Scan for the cell matching the given text and deliver its [X, Y] coordinate at center. 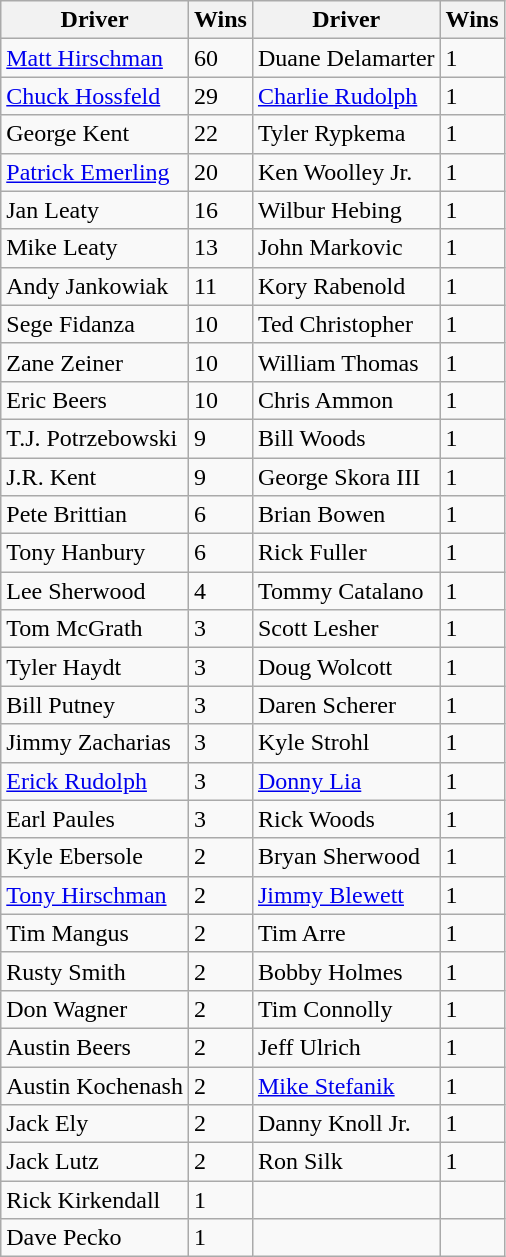
29 [220, 96]
Tony Hanbury [95, 553]
Rick Kirkendall [95, 1200]
Bobby Holmes [346, 971]
T.J. Potrzebowski [95, 438]
Ron Silk [346, 1162]
Don Wagner [95, 1009]
Andy Jankowiak [95, 286]
Tyler Haydt [95, 667]
Chris Ammon [346, 400]
Jack Lutz [95, 1162]
Charlie Rudolph [346, 96]
Patrick Emerling [95, 172]
Jan Leaty [95, 210]
Ken Woolley Jr. [346, 172]
20 [220, 172]
Tommy Catalano [346, 591]
Ted Christopher [346, 324]
60 [220, 58]
Tim Connolly [346, 1009]
George Kent [95, 134]
Zane Zeiner [95, 362]
Rick Fuller [346, 553]
Sege Fidanza [95, 324]
Lee Sherwood [95, 591]
Tony Hirschman [95, 895]
John Markovic [346, 248]
George Skora III [346, 477]
11 [220, 286]
Erick Rudolph [95, 781]
Earl Paules [95, 819]
16 [220, 210]
Wilbur Hebing [346, 210]
Duane Delamarter [346, 58]
Donny Lia [346, 781]
Eric Beers [95, 400]
Tom McGrath [95, 629]
Bill Putney [95, 705]
Mike Stefanik [346, 1085]
4 [220, 591]
Austin Beers [95, 1047]
Kyle Strohl [346, 743]
Jack Ely [95, 1124]
Tim Mangus [95, 933]
Doug Wolcott [346, 667]
Daren Scherer [346, 705]
Bryan Sherwood [346, 857]
Matt Hirschman [95, 58]
Rick Woods [346, 819]
Tyler Rypkema [346, 134]
Kyle Ebersole [95, 857]
Bill Woods [346, 438]
Kory Rabenold [346, 286]
Tim Arre [346, 933]
Danny Knoll Jr. [346, 1124]
Chuck Hossfeld [95, 96]
22 [220, 134]
William Thomas [346, 362]
J.R. Kent [95, 477]
Jimmy Blewett [346, 895]
Dave Pecko [95, 1238]
Austin Kochenash [95, 1085]
13 [220, 248]
Rusty Smith [95, 971]
Brian Bowen [346, 515]
Pete Brittian [95, 515]
Scott Lesher [346, 629]
Jeff Ulrich [346, 1047]
Mike Leaty [95, 248]
Jimmy Zacharias [95, 743]
